Detect which cell encompasses the target text, then output its (X, Y) center coordinate. 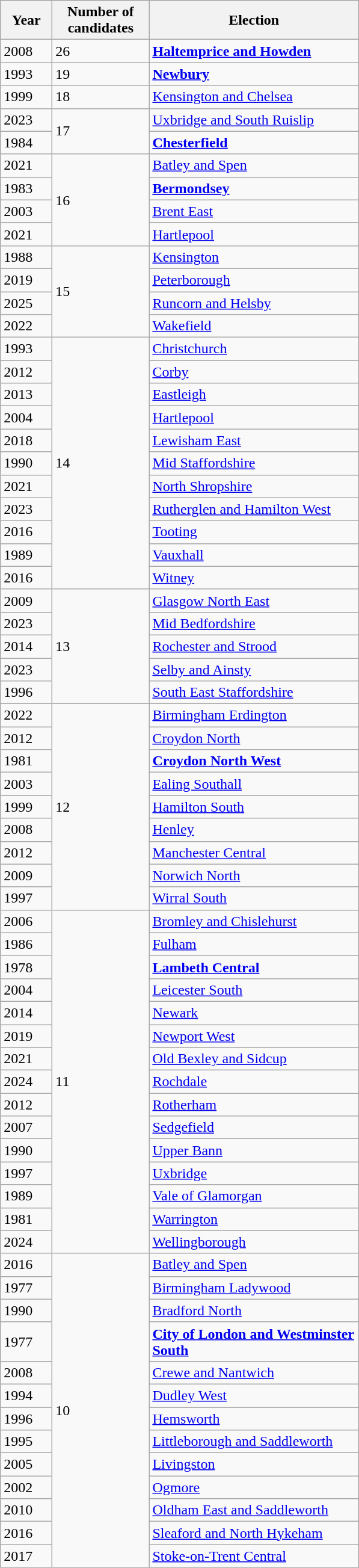
Leicester South (254, 990)
Norwich North (254, 875)
Henley (254, 830)
Lewisham East (254, 440)
18 (101, 97)
2007 (26, 1128)
Oldham East and Saddleworth (254, 1510)
1988 (26, 257)
Tooting (254, 532)
Glasgow North East (254, 600)
13 (101, 646)
Fulham (254, 944)
City of London and Westminster South (254, 1342)
1994 (26, 1395)
Croydon North (254, 738)
Newark (254, 1013)
Stoke-on-Trent Central (254, 1556)
Witney (254, 578)
1984 (26, 143)
Peterborough (254, 280)
Vale of Glamorgan (254, 1196)
2013 (26, 395)
Runcorn and Helsby (254, 303)
16 (101, 200)
Brent East (254, 211)
Mid Staffordshire (254, 463)
Mid Bedfordshire (254, 623)
Wellingborough (254, 1242)
Bradford North (254, 1310)
2017 (26, 1556)
14 (101, 463)
Bromley and Chislehurst (254, 921)
Kensington and Chelsea (254, 97)
Old Bexley and Sidcup (254, 1059)
Warrington (254, 1219)
Manchester Central (254, 853)
North Shropshire (254, 486)
11 (101, 1082)
Hemsworth (254, 1418)
Number of candidates (101, 20)
Chesterfield (254, 143)
Eastleigh (254, 395)
Sedgefield (254, 1128)
Newbury (254, 74)
Rochester and Strood (254, 646)
Year (26, 20)
17 (101, 131)
Birmingham Erdington (254, 715)
2002 (26, 1487)
1995 (26, 1442)
2005 (26, 1465)
2010 (26, 1510)
Ogmore (254, 1487)
Bermondsey (254, 188)
Wirral South (254, 898)
Wakefield (254, 326)
Crewe and Nantwich (254, 1372)
Selby and Ainsty (254, 670)
Uxbridge (254, 1173)
1978 (26, 967)
12 (101, 807)
10 (101, 1410)
Rochdale (254, 1082)
1983 (26, 188)
26 (101, 51)
Vauxhall (254, 555)
Election (254, 20)
Uxbridge and South Ruislip (254, 120)
South East Staffordshire (254, 693)
Corby (254, 372)
Christchurch (254, 349)
Littleborough and Saddleworth (254, 1442)
Dudley West (254, 1395)
2006 (26, 921)
Livingston (254, 1465)
2025 (26, 303)
Sleaford and North Hykeham (254, 1533)
Newport West (254, 1036)
19 (101, 74)
15 (101, 291)
Rutherglen and Hamilton West (254, 509)
Ealing Southall (254, 784)
Upper Bann (254, 1150)
Rotherham (254, 1105)
Kensington (254, 257)
Haltemprice and Howden (254, 51)
2018 (26, 440)
1986 (26, 944)
Hamilton South (254, 807)
Birmingham Ladywood (254, 1288)
Lambeth Central (254, 967)
Croydon North West (254, 761)
